From the cell containing the given text, extract its center point as (x, y) coordinate. 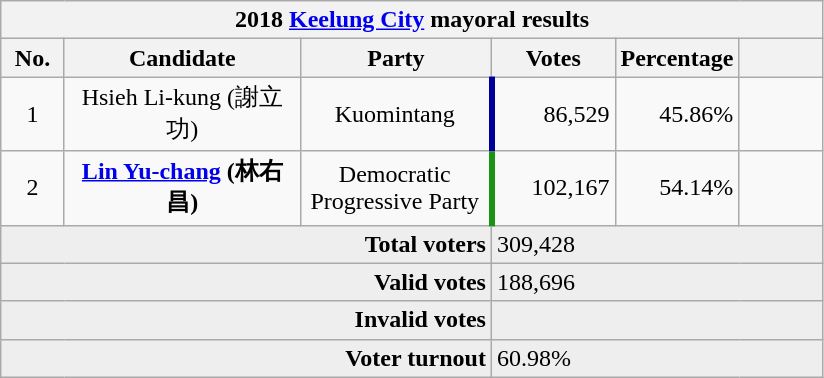
86,529 (553, 114)
2018 Keelung City mayoral results (412, 20)
54.14% (677, 188)
Invalid votes (246, 320)
Party (396, 58)
No. (33, 58)
60.98% (657, 358)
1 (33, 114)
Votes (553, 58)
188,696 (657, 282)
2 (33, 188)
102,167 (553, 188)
Lin Yu-chang (林右昌) (182, 188)
Democratic Progressive Party (396, 188)
Percentage (677, 58)
Hsieh Li-kung (謝立功) (182, 114)
Candidate (182, 58)
Valid votes (246, 282)
309,428 (657, 244)
Kuomintang (396, 114)
45.86% (677, 114)
Voter turnout (246, 358)
Total voters (246, 244)
